Provide the (X, Y) coordinate of the cell's center where the given text is located.  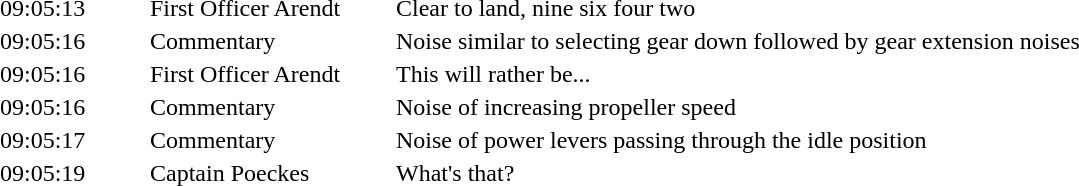
First Officer Arendt (270, 74)
